Locate the cell with the specified text and output its [X, Y] center coordinate. 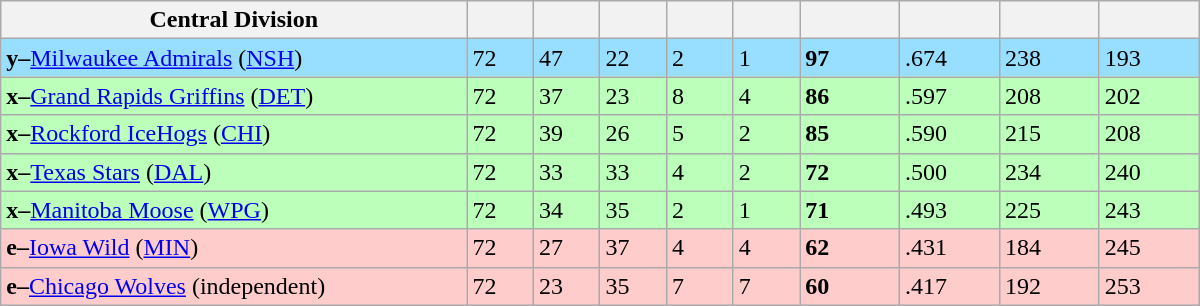
.500 [950, 172]
e–Chicago Wolves (independent) [234, 286]
215 [1049, 134]
245 [1149, 248]
.674 [950, 58]
x–Grand Rapids Griffins (DET) [234, 96]
71 [850, 210]
.590 [950, 134]
192 [1049, 286]
e–Iowa Wild (MIN) [234, 248]
240 [1149, 172]
193 [1149, 58]
62 [850, 248]
22 [634, 58]
.431 [950, 248]
85 [850, 134]
60 [850, 286]
225 [1049, 210]
x–Manitoba Moose (WPG) [234, 210]
243 [1149, 210]
34 [566, 210]
8 [700, 96]
Central Division [234, 20]
86 [850, 96]
26 [634, 134]
x–Rockford IceHogs (CHI) [234, 134]
y–Milwaukee Admirals (NSH) [234, 58]
97 [850, 58]
.417 [950, 286]
47 [566, 58]
234 [1049, 172]
.597 [950, 96]
253 [1149, 286]
184 [1049, 248]
238 [1049, 58]
5 [700, 134]
202 [1149, 96]
x–Texas Stars (DAL) [234, 172]
27 [566, 248]
.493 [950, 210]
39 [566, 134]
